Locate the cell with the specified text and output its [x, y] center coordinate. 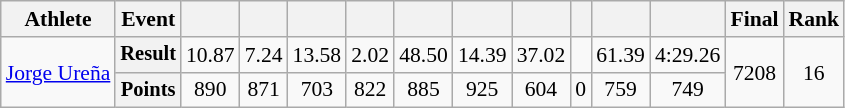
Jorge Ureña [58, 72]
37.02 [542, 55]
604 [542, 90]
7.24 [264, 55]
Rank [814, 19]
759 [620, 90]
890 [210, 90]
10.87 [210, 55]
2.02 [370, 55]
885 [424, 90]
Event [148, 19]
Points [148, 90]
Result [148, 55]
703 [318, 90]
871 [264, 90]
14.39 [482, 55]
13.58 [318, 55]
Athlete [58, 19]
4:29.26 [688, 55]
0 [580, 90]
61.39 [620, 55]
822 [370, 90]
925 [482, 90]
Final [754, 19]
749 [688, 90]
48.50 [424, 55]
16 [814, 72]
7208 [754, 72]
